Extract the (x, y) coordinate from the center of the cell holding the provided text.  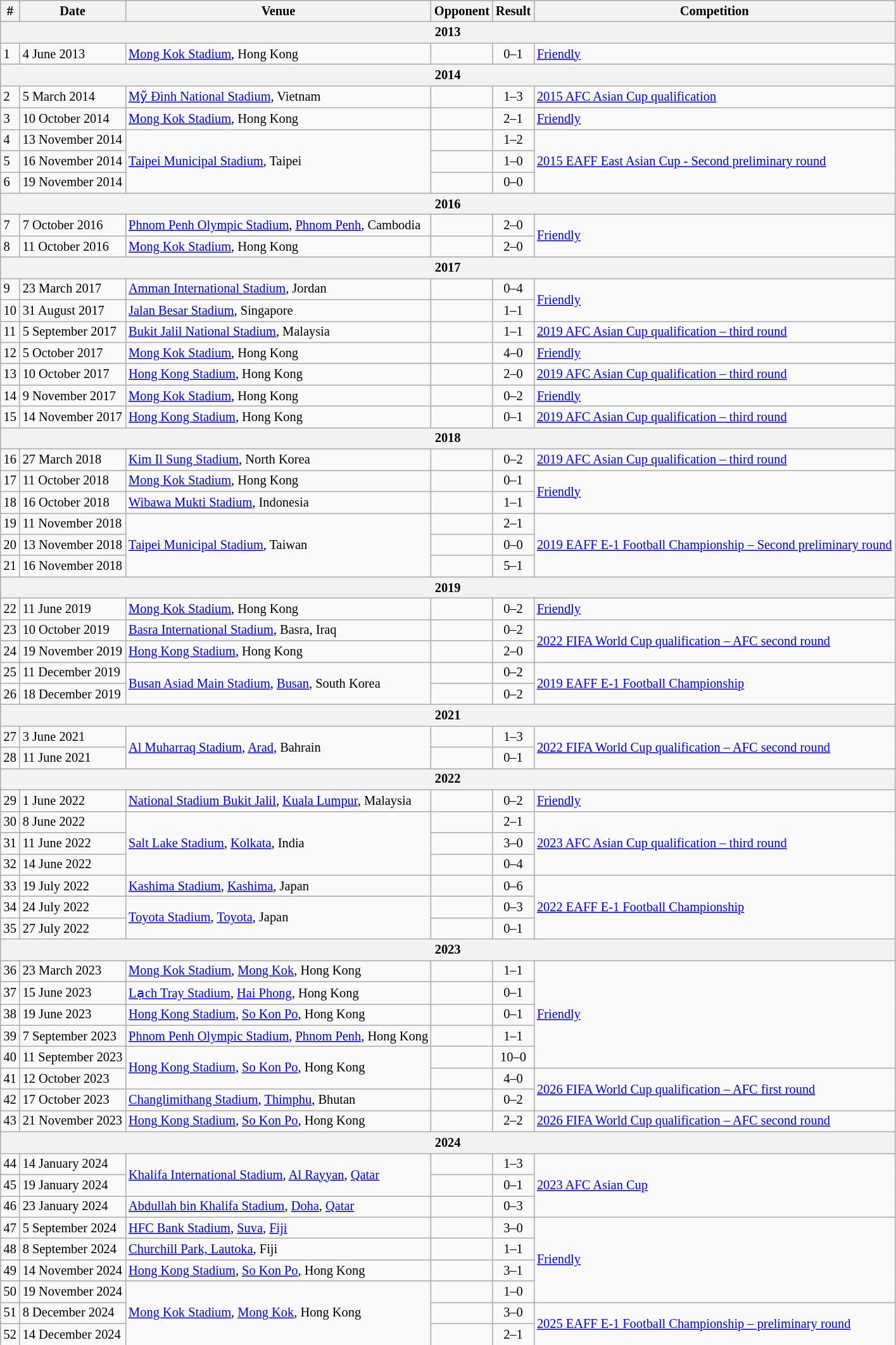
2022 EAFF E-1 Football Championship (714, 907)
10–0 (513, 1057)
19 July 2022 (72, 886)
3–1 (513, 1270)
Toyota Stadium, Toyota, Japan (279, 917)
31 August 2017 (72, 310)
16 (10, 460)
Phnom Penh Olympic Stadium, Phnom Penh, Hong Kong (279, 1036)
11 September 2023 (72, 1057)
24 July 2022 (72, 907)
48 (10, 1249)
2018 (448, 438)
2019 EAFF E-1 Football Championship (714, 683)
18 (10, 502)
46 (10, 1206)
2026 FIFA World Cup qualification – AFC second round (714, 1121)
Amman International Stadium, Jordan (279, 289)
2–2 (513, 1121)
47 (10, 1228)
2024 (448, 1142)
Busan Asiad Main Stadium, Busan, South Korea (279, 683)
Jalan Besar Stadium, Singapore (279, 310)
2021 (448, 715)
11 June 2019 (72, 609)
12 (10, 353)
Abdullah bin Khalifa Stadium, Doha, Qatar (279, 1206)
31 (10, 843)
5 September 2017 (72, 332)
3 (10, 118)
14 June 2022 (72, 864)
15 (10, 417)
1–2 (513, 140)
1 (10, 54)
2014 (448, 75)
14 November 2024 (72, 1270)
23 March 2017 (72, 289)
30 (10, 822)
12 October 2023 (72, 1078)
7 (10, 225)
2019 EAFF E-1 Football Championship – Second preliminary round (714, 545)
Kim Il Sung Stadium, North Korea (279, 460)
0–6 (513, 886)
8 (10, 246)
25 (10, 672)
41 (10, 1078)
Kashima Stadium, Kashima, Japan (279, 886)
3 June 2021 (72, 736)
17 October 2023 (72, 1100)
Result (513, 11)
11 June 2021 (72, 758)
39 (10, 1036)
Venue (279, 11)
13 November 2018 (72, 545)
Bukit Jalil National Stadium, Malaysia (279, 332)
19 (10, 524)
21 November 2023 (72, 1121)
8 December 2024 (72, 1313)
HFC Bank Stadium, Suva, Fiji (279, 1228)
44 (10, 1164)
Churchill Park, Lautoka, Fiji (279, 1249)
22 (10, 609)
8 September 2024 (72, 1249)
10 October 2014 (72, 118)
18 December 2019 (72, 694)
# (10, 11)
2016 (448, 204)
27 March 2018 (72, 460)
23 (10, 630)
11 October 2016 (72, 246)
2023 AFC Asian Cup qualification – third round (714, 843)
1 June 2022 (72, 800)
9 November 2017 (72, 396)
9 (10, 289)
2023 AFC Asian Cup (714, 1185)
2015 AFC Asian Cup qualification (714, 96)
Basra International Stadium, Basra, Iraq (279, 630)
5 September 2024 (72, 1228)
11 December 2019 (72, 672)
33 (10, 886)
40 (10, 1057)
19 November 2014 (72, 182)
Salt Lake Stadium, Kolkata, India (279, 843)
34 (10, 907)
11 June 2022 (72, 843)
11 (10, 332)
Date (72, 11)
15 June 2023 (72, 993)
19 November 2019 (72, 652)
2015 EAFF East Asian Cup - Second preliminary round (714, 161)
2013 (448, 32)
4 (10, 140)
5 March 2014 (72, 96)
17 (10, 481)
Taipei Municipal Stadium, Taipei (279, 161)
11 October 2018 (72, 481)
16 November 2018 (72, 566)
Phnom Penh Olympic Stadium, Phnom Penh, Cambodia (279, 225)
10 (10, 310)
Khalifa International Stadium, Al Rayyan, Qatar (279, 1174)
2022 (448, 779)
Lạch Tray Stadium, Hai Phong, Hong Kong (279, 993)
43 (10, 1121)
42 (10, 1100)
14 December 2024 (72, 1334)
32 (10, 864)
51 (10, 1313)
16 October 2018 (72, 502)
Al Muharraq Stadium, Arad, Bahrain (279, 747)
14 November 2017 (72, 417)
19 June 2023 (72, 1014)
2025 EAFF E-1 Football Championship – preliminary round (714, 1323)
2 (10, 96)
13 (10, 374)
Competition (714, 11)
13 November 2014 (72, 140)
6 (10, 182)
16 November 2014 (72, 161)
Taipei Municipal Stadium, Taiwan (279, 545)
36 (10, 971)
29 (10, 800)
Changlimithang Stadium, Thimphu, Bhutan (279, 1100)
19 January 2024 (72, 1185)
2023 (448, 950)
38 (10, 1014)
2017 (448, 268)
5 October 2017 (72, 353)
20 (10, 545)
10 October 2019 (72, 630)
45 (10, 1185)
Mỹ Đình National Stadium, Vietnam (279, 96)
5 (10, 161)
49 (10, 1270)
7 September 2023 (72, 1036)
23 January 2024 (72, 1206)
4 June 2013 (72, 54)
24 (10, 652)
26 (10, 694)
23 March 2023 (72, 971)
50 (10, 1292)
14 January 2024 (72, 1164)
5–1 (513, 566)
7 October 2016 (72, 225)
27 July 2022 (72, 928)
Wibawa Mukti Stadium, Indonesia (279, 502)
2026 FIFA World Cup qualification – AFC first round (714, 1089)
2019 (448, 588)
14 (10, 396)
11 November 2018 (72, 524)
Opponent (462, 11)
35 (10, 928)
28 (10, 758)
37 (10, 993)
19 November 2024 (72, 1292)
52 (10, 1334)
21 (10, 566)
27 (10, 736)
10 October 2017 (72, 374)
8 June 2022 (72, 822)
National Stadium Bukit Jalil, Kuala Lumpur, Malaysia (279, 800)
